Extract the [x, y] coordinate from the center of the cell holding the provided text.  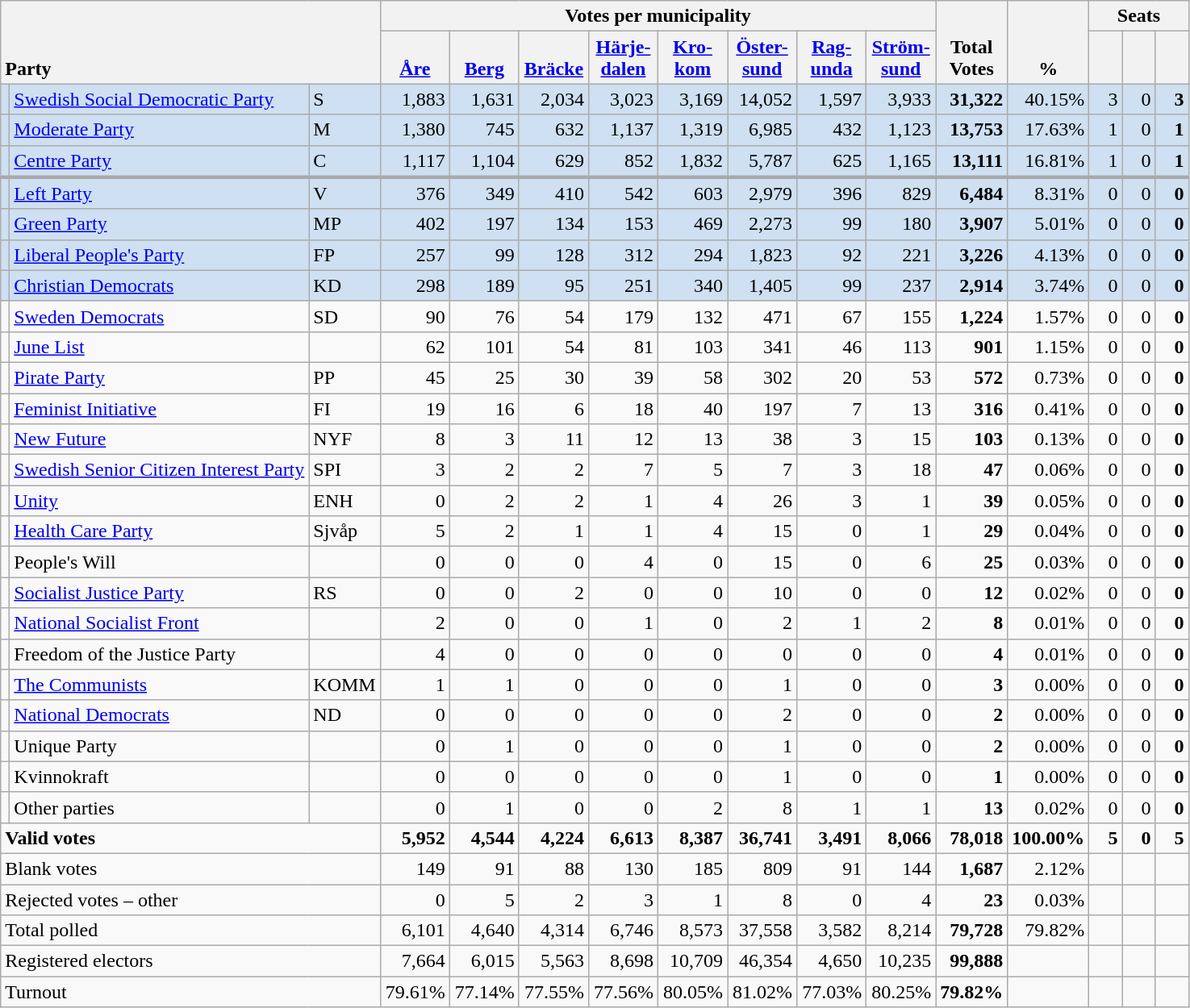
294 [692, 255]
4,314 [553, 931]
2,914 [971, 285]
Rejected votes – other [190, 899]
6,613 [623, 838]
3,907 [971, 224]
8,573 [692, 931]
13,753 [971, 130]
Green Party [160, 224]
221 [901, 255]
Unity [160, 501]
Left Party [160, 194]
Blank votes [190, 868]
81.02% [762, 992]
Total polled [190, 931]
FP [344, 255]
58 [692, 377]
% [1049, 42]
1,319 [692, 130]
8,698 [623, 961]
53 [901, 377]
340 [692, 285]
77.03% [832, 992]
10 [762, 593]
0.05% [1049, 501]
7,664 [415, 961]
572 [971, 377]
6,015 [484, 961]
KD [344, 285]
3,226 [971, 255]
3.74% [1049, 285]
745 [484, 130]
New Future [160, 439]
0.13% [1049, 439]
76 [484, 316]
V [344, 194]
Seats [1139, 16]
1,165 [901, 161]
901 [971, 347]
149 [415, 868]
88 [553, 868]
RS [344, 593]
5,952 [415, 838]
10,709 [692, 961]
396 [832, 194]
1,687 [971, 868]
302 [762, 377]
81 [623, 347]
101 [484, 347]
829 [901, 194]
349 [484, 194]
77.56% [623, 992]
PP [344, 377]
31,322 [971, 99]
Sjvåp [344, 531]
134 [553, 224]
79,728 [971, 931]
542 [623, 194]
46,354 [762, 961]
251 [623, 285]
4,544 [484, 838]
36,741 [762, 838]
4.13% [1049, 255]
Health Care Party [160, 531]
852 [623, 161]
6,746 [623, 931]
130 [623, 868]
4,640 [484, 931]
3,169 [692, 99]
1,137 [623, 130]
144 [901, 868]
376 [415, 194]
298 [415, 285]
Åre [415, 58]
6,101 [415, 931]
77.55% [553, 992]
40.15% [1049, 99]
3,582 [832, 931]
11 [553, 439]
Turnout [190, 992]
The Communists [160, 685]
40 [692, 409]
95 [553, 285]
SPI [344, 470]
180 [901, 224]
10,235 [901, 961]
632 [553, 130]
8,066 [901, 838]
SD [344, 316]
3,023 [623, 99]
37,558 [762, 931]
471 [762, 316]
3,933 [901, 99]
4,224 [553, 838]
1,631 [484, 99]
FI [344, 409]
16 [484, 409]
100.00% [1049, 838]
1,104 [484, 161]
Total Votes [971, 42]
2,273 [762, 224]
603 [692, 194]
Härje- dalen [623, 58]
99,888 [971, 961]
402 [415, 224]
1.57% [1049, 316]
Swedish Social Democratic Party [160, 99]
80.25% [901, 992]
Swedish Senior Citizen Interest Party [160, 470]
5,787 [762, 161]
809 [762, 868]
469 [692, 224]
1.15% [1049, 347]
Liberal People's Party [160, 255]
625 [832, 161]
29 [971, 531]
MP [344, 224]
National Democrats [160, 715]
Ström- sund [901, 58]
Pirate Party [160, 377]
67 [832, 316]
155 [901, 316]
1,405 [762, 285]
23 [971, 899]
341 [762, 347]
Öster- sund [762, 58]
Votes per municipality [658, 16]
16.81% [1049, 161]
People's Will [160, 562]
189 [484, 285]
8,387 [692, 838]
KOMM [344, 685]
8,214 [901, 931]
ENH [344, 501]
46 [832, 347]
National Socialist Front [160, 623]
Unique Party [160, 746]
Socialist Justice Party [160, 593]
M [344, 130]
432 [832, 130]
153 [623, 224]
13,111 [971, 161]
Sweden Democrats [160, 316]
77.14% [484, 992]
Other parties [160, 807]
1,380 [415, 130]
5,563 [553, 961]
80.05% [692, 992]
1,224 [971, 316]
26 [762, 501]
0.04% [1049, 531]
1,823 [762, 255]
128 [553, 255]
14,052 [762, 99]
Party [190, 42]
1,832 [692, 161]
237 [901, 285]
79.61% [415, 992]
Feminist Initiative [160, 409]
S [344, 99]
62 [415, 347]
0.41% [1049, 409]
Kro- kom [692, 58]
90 [415, 316]
1,123 [901, 130]
Registered electors [190, 961]
6,985 [762, 130]
3,491 [832, 838]
20 [832, 377]
Centre Party [160, 161]
June List [160, 347]
NYF [344, 439]
257 [415, 255]
0.73% [1049, 377]
Berg [484, 58]
38 [762, 439]
Bräcke [553, 58]
92 [832, 255]
Kvinnokraft [160, 777]
30 [553, 377]
78,018 [971, 838]
45 [415, 377]
4,650 [832, 961]
179 [623, 316]
2,034 [553, 99]
312 [623, 255]
1,597 [832, 99]
47 [971, 470]
2,979 [762, 194]
Freedom of the Justice Party [160, 654]
0.06% [1049, 470]
316 [971, 409]
ND [344, 715]
17.63% [1049, 130]
132 [692, 316]
Valid votes [190, 838]
629 [553, 161]
5.01% [1049, 224]
Rag- unda [832, 58]
19 [415, 409]
113 [901, 347]
185 [692, 868]
Christian Democrats [160, 285]
C [344, 161]
8.31% [1049, 194]
Moderate Party [160, 130]
6,484 [971, 194]
2.12% [1049, 868]
410 [553, 194]
1,117 [415, 161]
1,883 [415, 99]
